Output the (X, Y) coordinate of the center of the cell containing the given text.  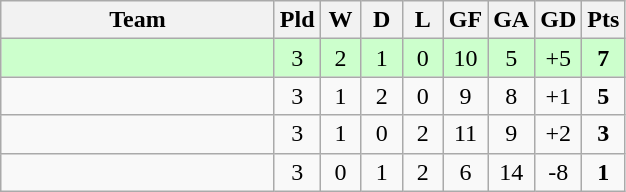
+1 (558, 96)
-8 (558, 172)
14 (512, 172)
D (382, 20)
+5 (558, 58)
7 (604, 58)
6 (465, 172)
11 (465, 134)
GF (465, 20)
GA (512, 20)
+2 (558, 134)
Pld (297, 20)
8 (512, 96)
10 (465, 58)
GD (558, 20)
L (422, 20)
Team (138, 20)
W (340, 20)
Pts (604, 20)
